From the cell containing the given text, extract its center point as (X, Y) coordinate. 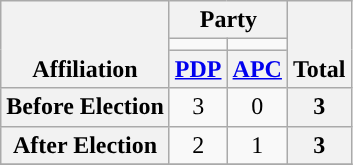
0 (257, 107)
Total (319, 44)
Party (228, 20)
APC (257, 69)
1 (257, 145)
PDP (198, 69)
Before Election (86, 107)
2 (198, 145)
Affiliation (86, 44)
After Election (86, 145)
